Output the [x, y] coordinate of the center of the cell containing the given text.  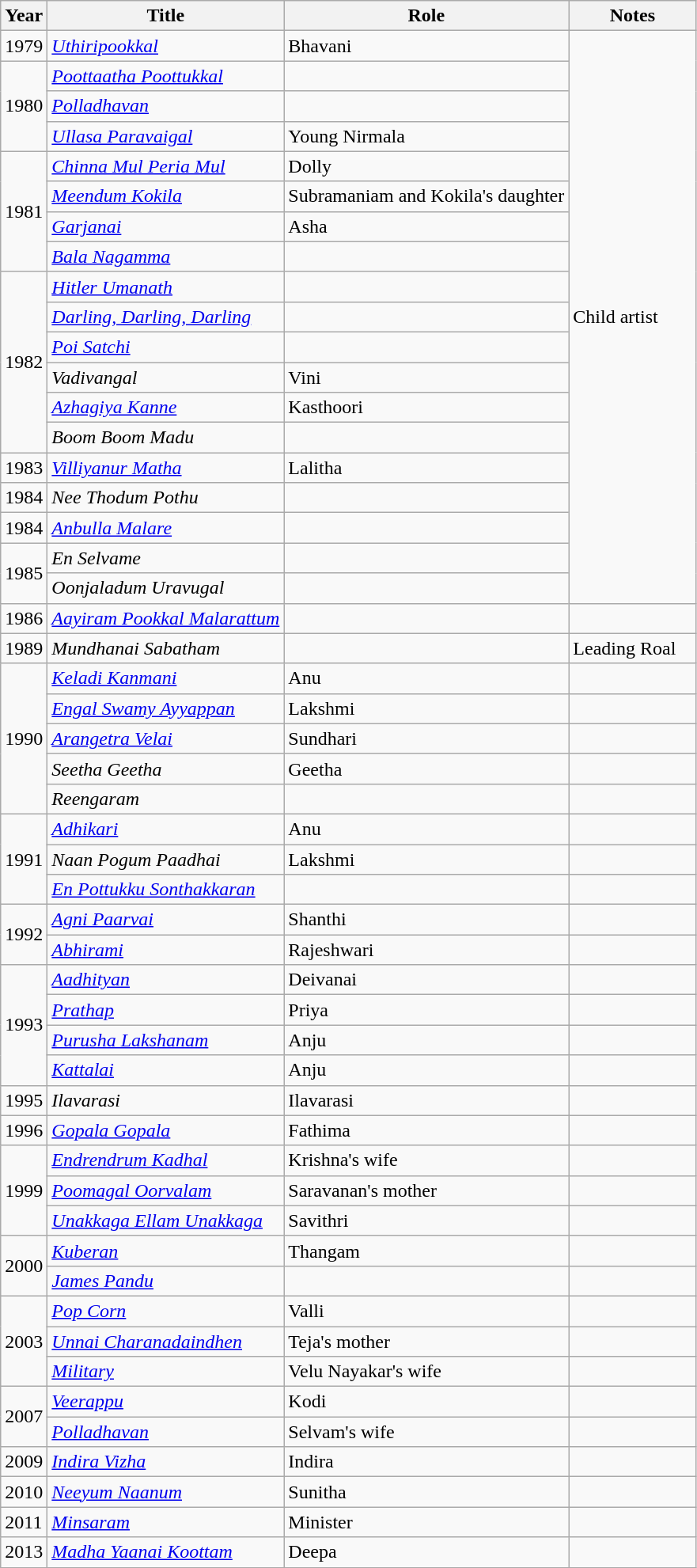
Asha [426, 226]
1981 [24, 211]
Keladi Kanmani [166, 678]
Geetha [426, 769]
Agni Paarvai [166, 920]
1979 [24, 46]
1995 [24, 1100]
Minsaram [166, 1522]
Azhagiya Kanne [166, 408]
Purusha Lakshanam [166, 1040]
2009 [24, 1462]
Selvam's wife [426, 1432]
Hitler Umanath [166, 287]
Indira Vizha [166, 1462]
James Pandu [166, 1281]
Bhavani [426, 46]
Veerappu [166, 1402]
Adhikari [166, 829]
Kasthoori [426, 408]
Uthiripookkal [166, 46]
Thangam [426, 1251]
Darling, Darling, Darling [166, 317]
Kodi [426, 1402]
Role [426, 16]
Aayiram Pookkal Malarattum [166, 618]
Teja's mother [426, 1342]
Krishna's wife [426, 1160]
Gopala Gopala [166, 1130]
Chinna Mul Peria Mul [166, 166]
Garjanai [166, 226]
Poi Satchi [166, 347]
2010 [24, 1492]
Saravanan's mother [426, 1190]
1992 [24, 935]
Sunitha [426, 1492]
Reengaram [166, 799]
Valli [426, 1311]
1983 [24, 468]
Madha Yaanai Koottam [166, 1552]
Vini [426, 378]
Young Nirmala [426, 136]
Kattalai [166, 1070]
Fathima [426, 1130]
Endrendrum Kadhal [166, 1160]
1986 [24, 618]
Ullasa Paravaigal [166, 136]
Priya [426, 1010]
Prathap [166, 1010]
Boom Boom Madu [166, 438]
1985 [24, 573]
Arangetra Velai [166, 738]
2013 [24, 1552]
Nee Thodum Pothu [166, 498]
2000 [24, 1266]
Sundhari [426, 738]
En Pottukku Sonthakkaran [166, 890]
Indira [426, 1462]
Lalitha [426, 468]
Savithri [426, 1221]
1989 [24, 648]
2011 [24, 1522]
Rajeshwari [426, 950]
Aadhityan [166, 980]
Oonjaladum Uravugal [166, 588]
Neeyum Naanum [166, 1492]
Subramaniam and Kokila's daughter [426, 196]
Naan Pogum Paadhai [166, 859]
Notes [633, 16]
Minister [426, 1522]
En Selvame [166, 558]
Kuberan [166, 1251]
Unakkaga Ellam Unakkaga [166, 1221]
1996 [24, 1130]
Unnai Charanadaindhen [166, 1342]
1993 [24, 1025]
2007 [24, 1417]
Leading Roal [633, 648]
1991 [24, 859]
1982 [24, 362]
Child artist [633, 317]
Poomagal Oorvalam [166, 1190]
Deivanai [426, 980]
Title [166, 16]
Engal Swamy Ayyappan [166, 708]
Pop Corn [166, 1311]
1980 [24, 106]
Military [166, 1372]
Velu Nayakar's wife [426, 1372]
Mundhanai Sabatham [166, 648]
2003 [24, 1341]
Year [24, 16]
Vadivangal [166, 378]
Anbulla Malare [166, 528]
1999 [24, 1190]
Bala Nagamma [166, 256]
1990 [24, 738]
Shanthi [426, 920]
Abhirami [166, 950]
Deepa [426, 1552]
Poottaatha Poottukkal [166, 76]
Dolly [426, 166]
Meendum Kokila [166, 196]
Villiyanur Matha [166, 468]
Seetha Geetha [166, 769]
